Search for the cell housing the specified text and yield its (x, y) center coordinate. 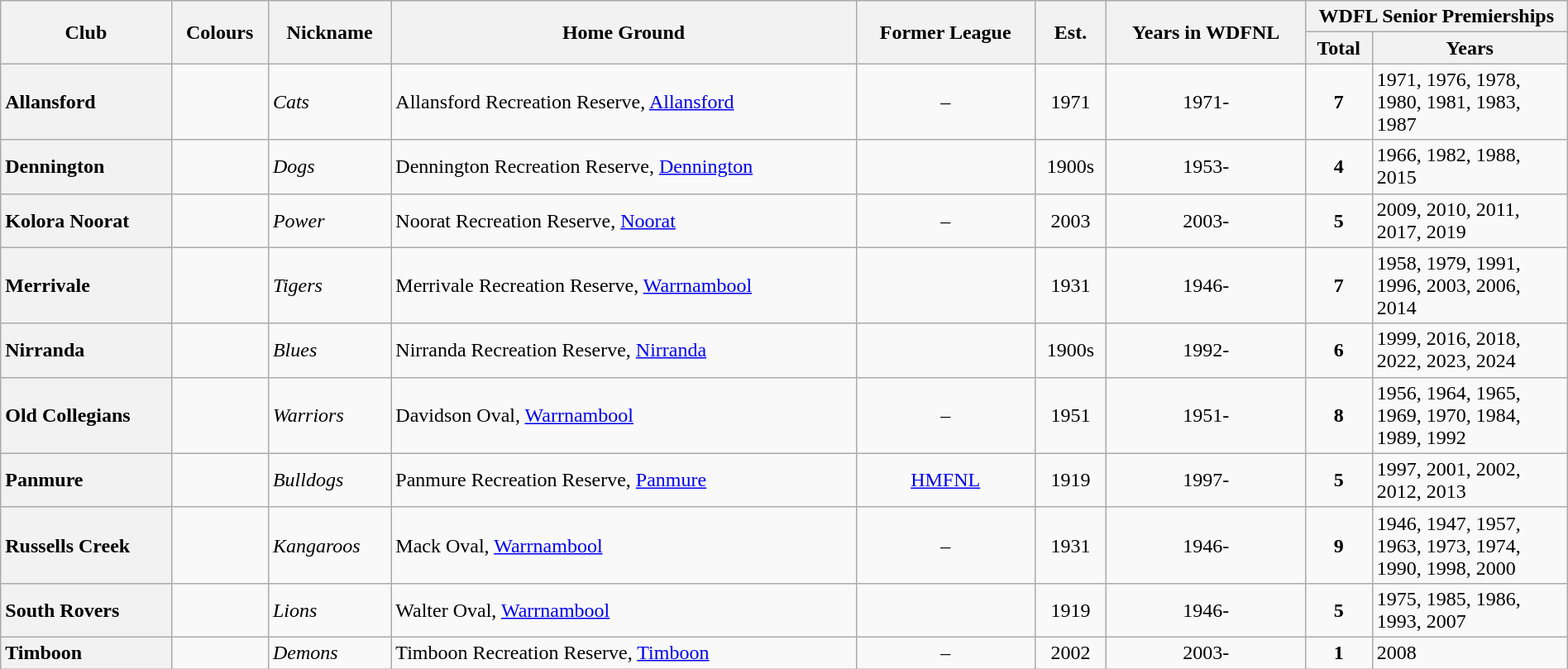
Demons (329, 652)
Kangaroos (329, 545)
1 (1338, 652)
1997, 2001, 2002, 2012, 2013 (1470, 480)
1946, 1947, 1957, 1963, 1973, 1974, 1990, 1998, 2000 (1470, 545)
6 (1338, 351)
Timboon (86, 652)
Bulldogs (329, 480)
Merrivale (86, 285)
Panmure Recreation Reserve, Panmure (624, 480)
1958, 1979, 1991, 1996, 2003, 2006, 2014 (1470, 285)
Panmure (86, 480)
Merrivale Recreation Reserve, Warrnambool (624, 285)
Noorat Recreation Reserve, Noorat (624, 220)
Colours (220, 32)
South Rovers (86, 610)
Est. (1070, 32)
Years (1470, 48)
Old Collegians (86, 415)
Russells Creek (86, 545)
1971, 1976, 1978, 1980, 1981, 1983, 1987 (1470, 102)
2008 (1470, 652)
Kolora Noorat (86, 220)
Former League (945, 32)
1966, 1982, 1988, 2015 (1470, 167)
2003 (1070, 220)
Years in WDFNL (1206, 32)
Warriors (329, 415)
1975, 1985, 1986, 1993, 2007 (1470, 610)
1951- (1206, 415)
Total (1338, 48)
WDFL Senior Premierships (1436, 17)
Timboon Recreation Reserve, Timboon (624, 652)
Walter Oval, Warrnambool (624, 610)
Dennington (86, 167)
1971- (1206, 102)
Mack Oval, Warrnambool (624, 545)
Allansford (86, 102)
Cats (329, 102)
Nirranda (86, 351)
Davidson Oval, Warrnambool (624, 415)
Blues (329, 351)
Tigers (329, 285)
HMFNL (945, 480)
4 (1338, 167)
Home Ground (624, 32)
1956, 1964, 1965, 1969, 1970, 1984, 1989, 1992 (1470, 415)
1951 (1070, 415)
8 (1338, 415)
Club (86, 32)
Power (329, 220)
2002 (1070, 652)
1971 (1070, 102)
1953- (1206, 167)
1999, 2016, 2018, 2022, 2023, 2024 (1470, 351)
Lions (329, 610)
1997- (1206, 480)
Nickname (329, 32)
1992- (1206, 351)
9 (1338, 545)
Dogs (329, 167)
2009, 2010, 2011, 2017, 2019 (1470, 220)
Nirranda Recreation Reserve, Nirranda (624, 351)
Allansford Recreation Reserve, Allansford (624, 102)
Dennington Recreation Reserve, Dennington (624, 167)
